Pinpoint the cell where the given text exists, returning its [X, Y] midpoint coordinate. 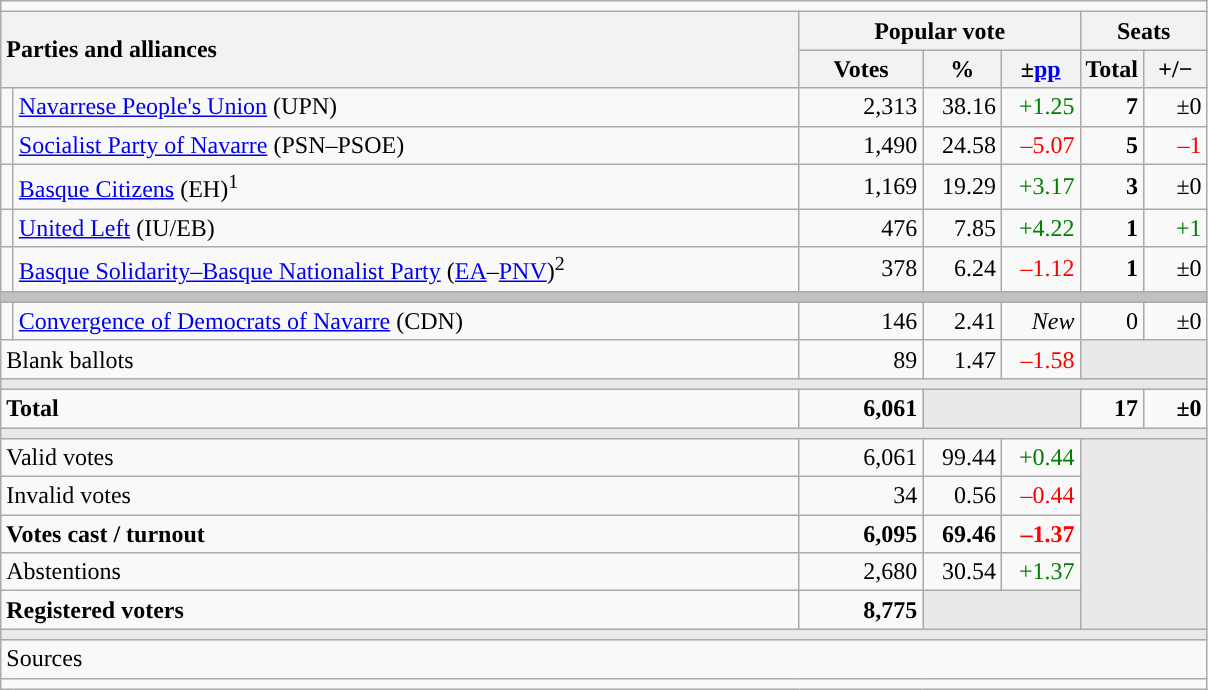
1,169 [861, 186]
±pp [1040, 69]
30.54 [962, 572]
2,680 [861, 572]
2,313 [861, 107]
7.85 [962, 228]
5 [1112, 145]
Basque Citizens (EH)1 [406, 186]
Navarrese People's Union (UPN) [406, 107]
+0.44 [1040, 458]
Seats [1144, 31]
–1.37 [1040, 534]
+1.25 [1040, 107]
Popular vote [940, 31]
–5.07 [1040, 145]
1,490 [861, 145]
Sources [604, 659]
Parties and alliances [400, 50]
+4.22 [1040, 228]
+3.17 [1040, 186]
United Left (IU/EB) [406, 228]
Invalid votes [400, 496]
Blank ballots [400, 359]
–1 [1176, 145]
–0.44 [1040, 496]
0 [1112, 321]
2.41 [962, 321]
1.47 [962, 359]
146 [861, 321]
34 [861, 496]
Abstentions [400, 572]
Votes cast / turnout [400, 534]
38.16 [962, 107]
99.44 [962, 458]
–1.12 [1040, 270]
19.29 [962, 186]
3 [1112, 186]
89 [861, 359]
New [1040, 321]
8,775 [861, 610]
Socialist Party of Navarre (PSN–PSOE) [406, 145]
+/− [1176, 69]
+1 [1176, 228]
–1.58 [1040, 359]
17 [1112, 408]
24.58 [962, 145]
0.56 [962, 496]
Votes [861, 69]
Registered voters [400, 610]
378 [861, 270]
Convergence of Democrats of Navarre (CDN) [406, 321]
6,095 [861, 534]
Basque Solidarity–Basque Nationalist Party (EA–PNV)2 [406, 270]
Valid votes [400, 458]
7 [1112, 107]
69.46 [962, 534]
% [962, 69]
+1.37 [1040, 572]
476 [861, 228]
6.24 [962, 270]
